Scan for the cell matching the given text and deliver its [x, y] coordinate at center. 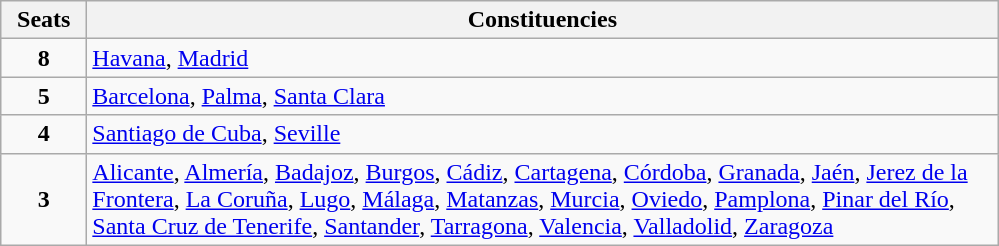
Havana, Madrid [542, 58]
3 [44, 199]
8 [44, 58]
Seats [44, 20]
Santiago de Cuba, Seville [542, 134]
5 [44, 96]
Constituencies [542, 20]
4 [44, 134]
Barcelona, Palma, Santa Clara [542, 96]
